Pinpoint the cell where the given text exists, returning its [x, y] midpoint coordinate. 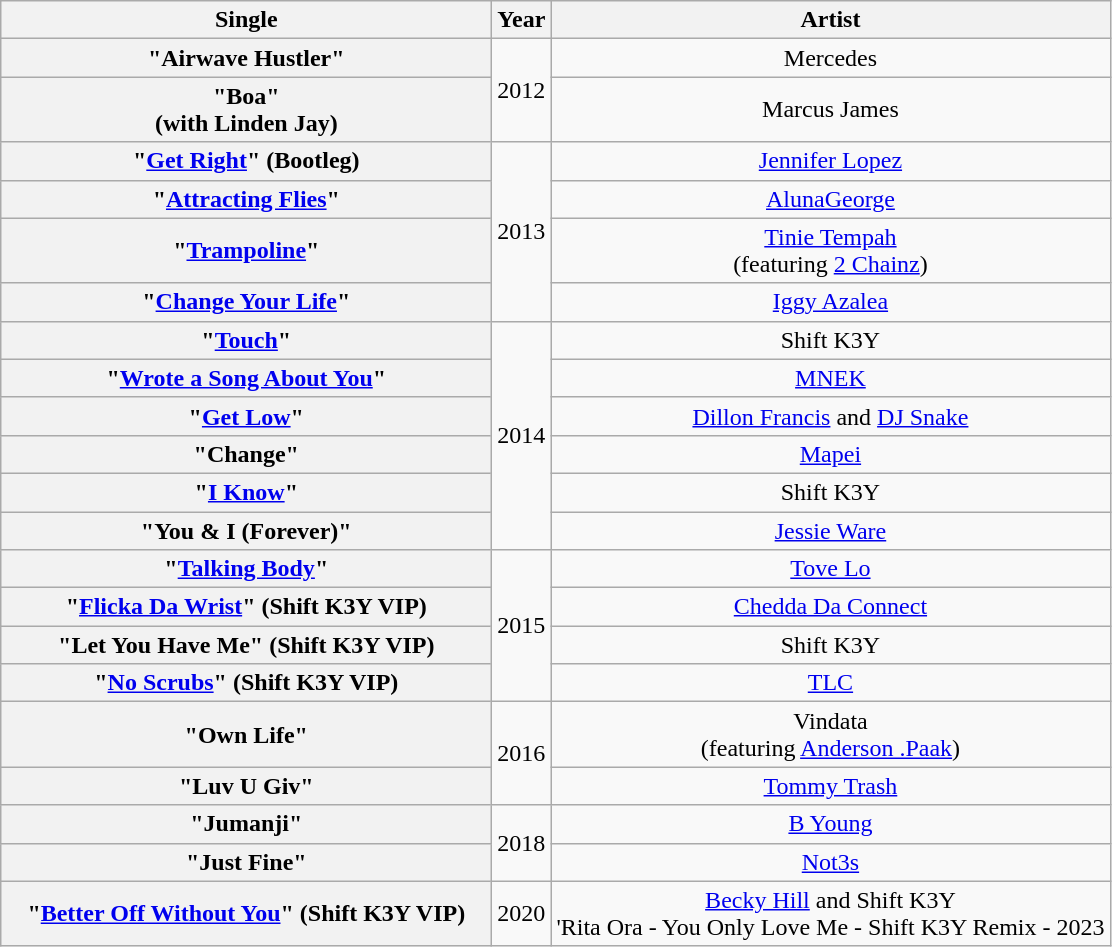
"Just Fine" [246, 862]
2013 [522, 232]
"Luv U Giv" [246, 786]
Mercedes [830, 58]
Single [246, 20]
AlunaGeorge [830, 199]
Year [522, 20]
Vindata(featuring Anderson .Paak) [830, 734]
2015 [522, 626]
"No Scrubs" (Shift K3Y VIP) [246, 683]
Jessie Ware [830, 531]
"Flicka Da Wrist" (Shift K3Y VIP) [246, 607]
"You & I (Forever)" [246, 531]
"Touch" [246, 340]
2014 [522, 435]
"Talking Body" [246, 569]
"Trampoline" [246, 250]
B Young [830, 824]
Artist [830, 20]
Tove Lo [830, 569]
MNEK [830, 378]
2018 [522, 843]
"Attracting Flies" [246, 199]
2016 [522, 754]
2012 [522, 90]
"I Know" [246, 492]
"Airwave Hustler" [246, 58]
"Change" [246, 454]
Dillon Francis and DJ Snake [830, 416]
Not3s [830, 862]
TLC [830, 683]
Tommy Trash [830, 786]
"Get Low" [246, 416]
"Wrote a Song About You" [246, 378]
"Jumanji" [246, 824]
"Own Life" [246, 734]
"Better Off Without You" (Shift K3Y VIP) [246, 914]
Tinie Tempah(featuring 2 Chainz) [830, 250]
Mapei [830, 454]
"Change Your Life" [246, 302]
"Get Right" (Bootleg) [246, 161]
Marcus James [830, 110]
"Let You Have Me" (Shift K3Y VIP) [246, 645]
"Boa"(with Linden Jay) [246, 110]
Iggy Azalea [830, 302]
Chedda Da Connect [830, 607]
Jennifer Lopez [830, 161]
2020 [522, 914]
Becky Hill and Shift K3Y'Rita Ora - You Only Love Me - Shift K3Y Remix - 2023 [830, 914]
